Output the [x, y] coordinate of the center of the cell containing the given text.  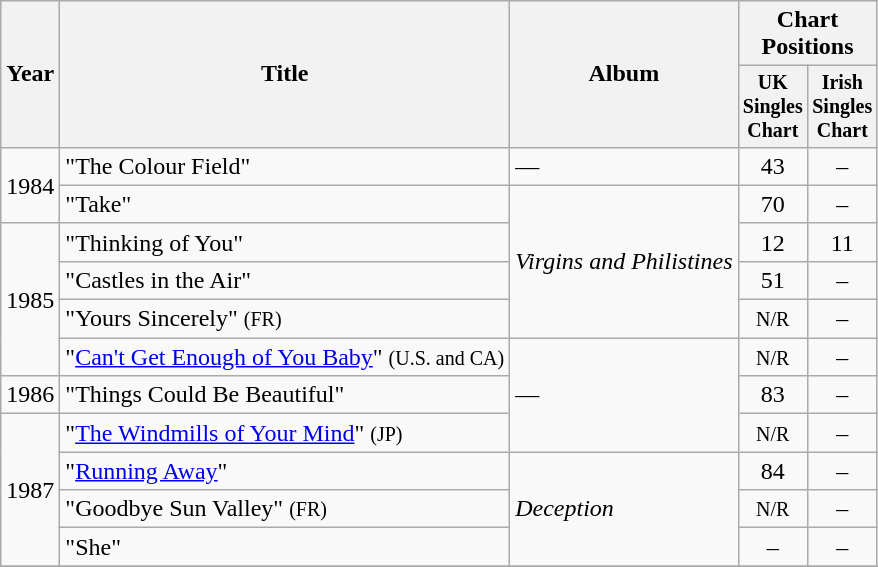
Title [285, 74]
51 [772, 280]
"Things Could Be Beautiful" [285, 395]
Virgins and Philistines [624, 261]
Irish Singles Chart [842, 106]
"Yours Sincerely" (FR) [285, 319]
1986 [30, 395]
"The Colour Field" [285, 166]
"Can't Get Enough of You Baby" (U.S. and CA) [285, 357]
Year [30, 74]
43 [772, 166]
1984 [30, 185]
"Castles in the Air" [285, 280]
1987 [30, 490]
"Running Away" [285, 471]
84 [772, 471]
UK Singles Chart [772, 106]
12 [772, 242]
Album [624, 74]
Deception [624, 509]
"She" [285, 547]
Chart Positions [808, 34]
1985 [30, 299]
"Thinking of You" [285, 242]
70 [772, 204]
83 [772, 395]
"Take" [285, 204]
"Goodbye Sun Valley" (FR) [285, 509]
11 [842, 242]
"The Windmills of Your Mind" (JP) [285, 433]
